For the text-containing cell, return its midpoint in (X, Y) coordinate format. 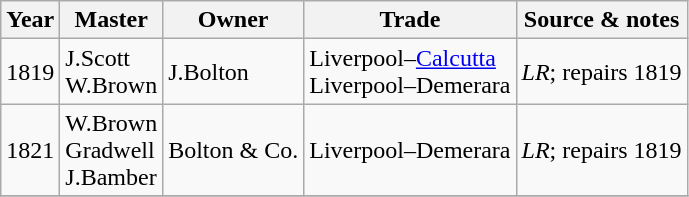
1821 (30, 150)
Liverpool–Demerara (410, 150)
Owner (234, 20)
Year (30, 20)
1819 (30, 72)
Bolton & Co. (234, 150)
Source & notes (602, 20)
Trade (410, 20)
J.ScottW.Brown (112, 72)
W.BrownGradwellJ.Bamber (112, 150)
Liverpool–CalcuttaLiverpool–Demerara (410, 72)
Master (112, 20)
J.Bolton (234, 72)
